Extract the (X, Y) coordinate from the center of the cell holding the provided text.  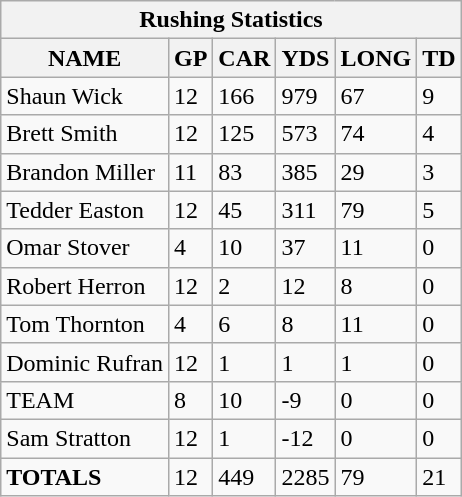
YDS (306, 58)
Dominic Rufran (85, 362)
CAR (244, 58)
Robert Herron (85, 286)
2285 (306, 477)
449 (244, 477)
21 (439, 477)
979 (306, 96)
Brett Smith (85, 134)
TOTALS (85, 477)
6 (244, 324)
LONG (376, 58)
311 (306, 210)
45 (244, 210)
Rushing Statistics (231, 20)
29 (376, 172)
GP (190, 58)
TD (439, 58)
166 (244, 96)
Brandon Miller (85, 172)
Tom Thornton (85, 324)
385 (306, 172)
67 (376, 96)
37 (306, 248)
125 (244, 134)
Omar Stover (85, 248)
2 (244, 286)
-9 (306, 400)
5 (439, 210)
3 (439, 172)
74 (376, 134)
9 (439, 96)
Tedder Easton (85, 210)
-12 (306, 438)
573 (306, 134)
Shaun Wick (85, 96)
NAME (85, 58)
Sam Stratton (85, 438)
TEAM (85, 400)
83 (244, 172)
